Determine the [X, Y] coordinate at the center of the cell enclosing the given text.  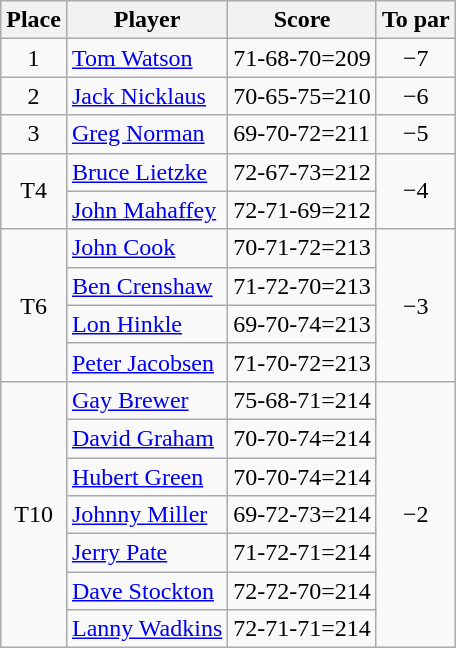
Dave Stockton [146, 591]
−4 [416, 191]
72-71-71=214 [302, 629]
Jack Nicklaus [146, 96]
3 [34, 134]
75-68-71=214 [302, 400]
Jerry Pate [146, 553]
Lanny Wadkins [146, 629]
Bruce Lietzke [146, 172]
72-72-70=214 [302, 591]
Place [34, 20]
T10 [34, 514]
Hubert Green [146, 477]
T6 [34, 305]
Player [146, 20]
71-72-70=213 [302, 286]
Tom Watson [146, 58]
72-67-73=212 [302, 172]
70-65-75=210 [302, 96]
John Mahaffey [146, 210]
Johnny Miller [146, 515]
71-70-72=213 [302, 362]
2 [34, 96]
Greg Norman [146, 134]
71-68-70=209 [302, 58]
70-71-72=213 [302, 248]
72-71-69=212 [302, 210]
69-72-73=214 [302, 515]
69-70-72=211 [302, 134]
1 [34, 58]
Peter Jacobsen [146, 362]
−6 [416, 96]
71-72-71=214 [302, 553]
−3 [416, 305]
John Cook [146, 248]
David Graham [146, 438]
Ben Crenshaw [146, 286]
Lon Hinkle [146, 324]
−5 [416, 134]
−2 [416, 514]
T4 [34, 191]
−7 [416, 58]
69-70-74=213 [302, 324]
To par [416, 20]
Score [302, 20]
Gay Brewer [146, 400]
